Extract the (x, y) coordinate from the center of the cell holding the provided text.  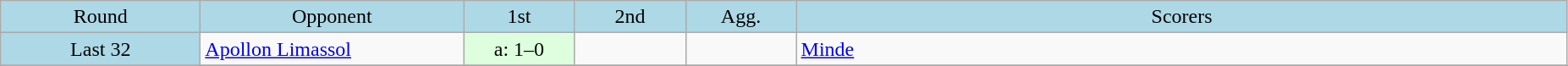
Agg. (741, 17)
a: 1–0 (520, 49)
Opponent (332, 17)
Last 32 (101, 49)
Round (101, 17)
Minde (1181, 49)
1st (520, 17)
Scorers (1181, 17)
Apollon Limassol (332, 49)
2nd (630, 17)
